Return the (X, Y) coordinate for the center point of the cell that contains the specified text.  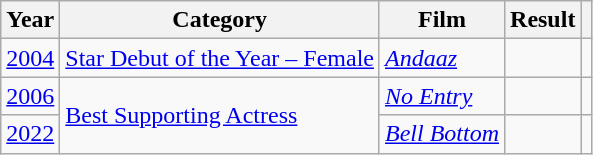
Film (442, 20)
2022 (30, 134)
2004 (30, 58)
Year (30, 20)
Best Supporting Actress (220, 115)
2006 (30, 96)
Bell Bottom (442, 134)
Andaaz (442, 58)
Category (220, 20)
No Entry (442, 96)
Result (543, 20)
Star Debut of the Year – Female (220, 58)
